Detect which cell encompasses the target text, then output its [x, y] center coordinate. 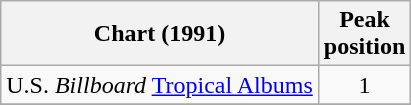
Peakposition [364, 34]
Chart (1991) [160, 34]
U.S. Billboard Tropical Albums [160, 85]
1 [364, 85]
